Extract the [X, Y] coordinate from the center of the cell holding the provided text.  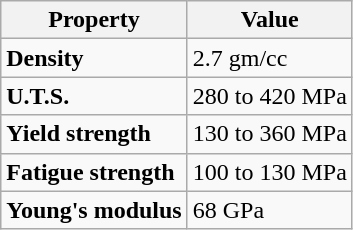
U.T.S. [94, 96]
68 GPa [270, 210]
Fatigue strength [94, 172]
Yield strength [94, 134]
Density [94, 58]
280 to 420 MPa [270, 96]
100 to 130 MPa [270, 172]
Value [270, 20]
Property [94, 20]
130 to 360 MPa [270, 134]
Young's modulus [94, 210]
2.7 gm/cc [270, 58]
